Pinpoint the cell where the given text exists, returning its (x, y) midpoint coordinate. 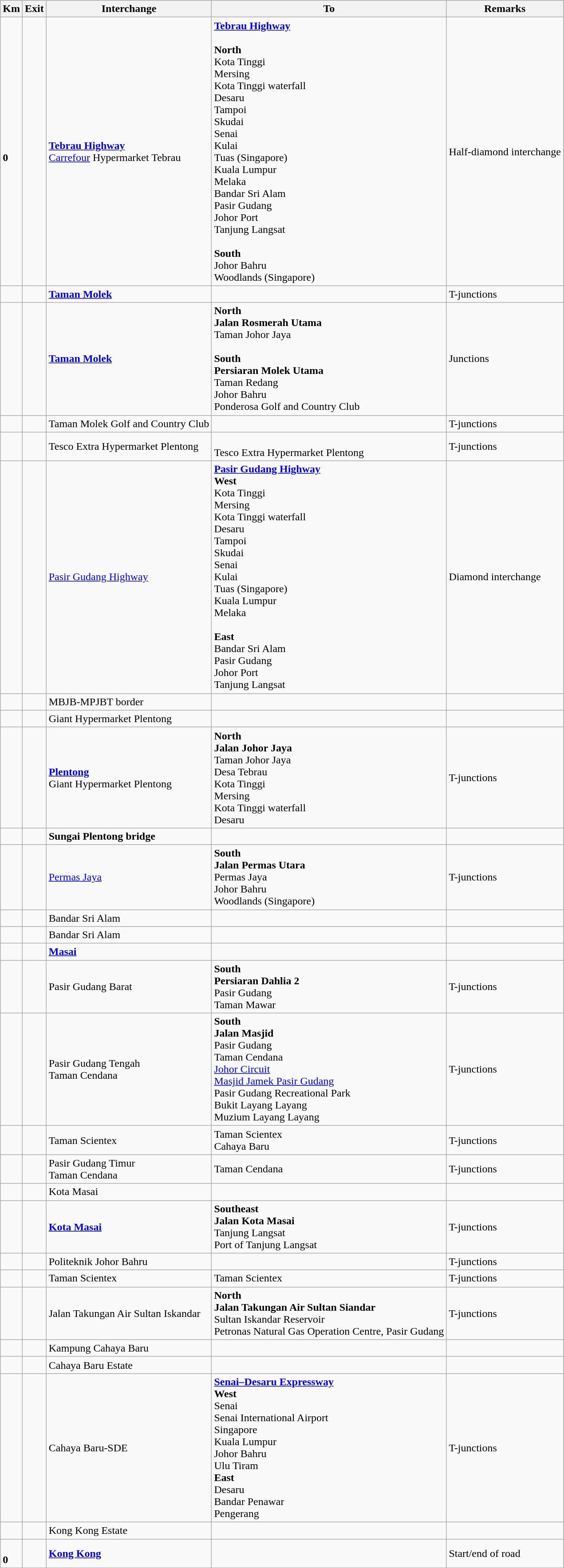
Kong Kong Estate (129, 1530)
Interchange (129, 9)
PlentongGiant Hypermarket Plentong (129, 777)
Pasir Gudang Highway (129, 577)
Politeknik Johor Bahru (129, 1261)
Remarks (505, 9)
Permas Jaya (129, 877)
Jalan Takungan Air Sultan Iskandar (129, 1313)
Pasir Gudang TimurTaman Cendana (129, 1169)
Tebrau HighwayCarrefour Hypermarket Tebrau (129, 152)
Pasir Gudang TengahTaman Cendana (129, 1069)
SoutheastJalan Kota Masai Tanjung Langsat Port of Tanjung Langsat (329, 1227)
SouthJalan Permas UtaraPermas Jaya Johor Bahru Woodlands (Singapore) (329, 877)
Cahaya Baru Estate (129, 1365)
Taman Molek Golf and Country Club (129, 424)
Giant Hypermarket Plentong (129, 719)
NorthJalan Rosmerah UtamaTaman Johor JayaSouthPersiaran Molek UtamaTaman RedangJohor BahruPonderosa Golf and Country Club (329, 359)
Masai (129, 952)
To (329, 9)
NorthJalan Johor JayaTaman Johor JayaDesa Tebrau Kota Tinggi Mersing Kota Tinggi waterfall Desaru (329, 777)
Sungai Plentong bridge (129, 836)
Half-diamond interchange (505, 152)
Junctions (505, 359)
Kampung Cahaya Baru (129, 1348)
SouthPersiaran Dahlia 2Pasir GudangTaman Mawar (329, 986)
Km (12, 9)
MBJB-MPJBT border (129, 702)
Senai–Desaru ExpresswayWestSenaiSenai International Airport SingaporeKuala LumpurJohor BahruUlu TiramEastDesaruBandar PenawarPengerang (329, 1448)
Cahaya Baru-SDE (129, 1448)
Kong Kong (129, 1553)
Pasir Gudang Barat (129, 986)
NorthJalan Takungan Air Sultan SiandarSultan Iskandar ReservoirPetronas Natural Gas Operation Centre, Pasir Gudang (329, 1313)
Taman Cendana (329, 1169)
Taman ScientexCahaya Baru (329, 1140)
Start/end of road (505, 1553)
Diamond interchange (505, 577)
Exit (34, 9)
